Find where the given text appears and provide that cell's center as [X, Y] coordinate. 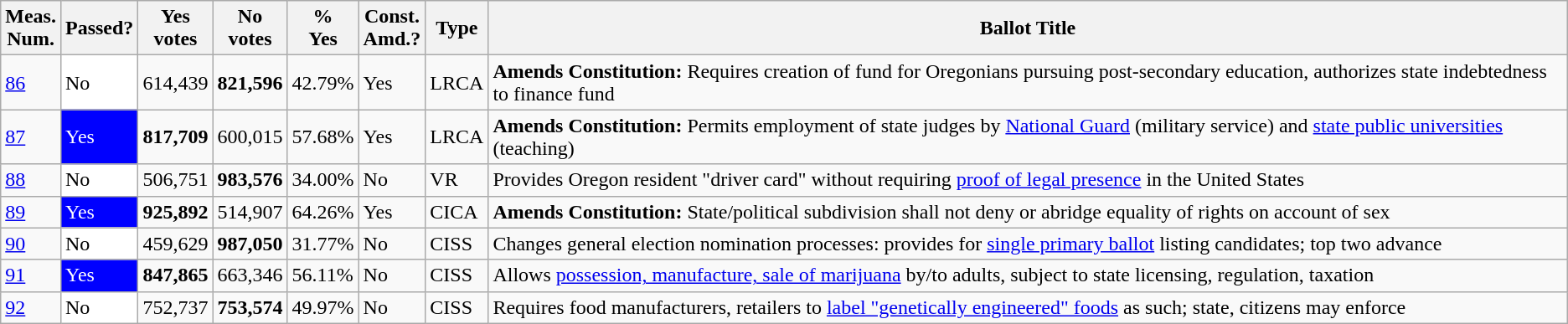
Changes general election nomination processes: provides for single primary ballot listing candidates; top two advance [1028, 244]
459,629 [176, 244]
753,574 [250, 307]
Type [457, 28]
Novotes [250, 28]
90 [31, 244]
64.26% [323, 212]
86 [31, 82]
34.00% [323, 180]
Amends Constitution: Requires creation of fund for Oregonians pursuing post-secondary education, authorizes state indebtedness to finance fund [1028, 82]
987,050 [250, 244]
Const.Amd.? [392, 28]
31.77% [323, 244]
925,892 [176, 212]
Ballot Title [1028, 28]
514,907 [250, 212]
%Yes [323, 28]
56.11% [323, 275]
614,439 [176, 82]
817,709 [176, 137]
847,865 [176, 275]
42.79% [323, 82]
89 [31, 212]
600,015 [250, 137]
49.97% [323, 307]
Yesvotes [176, 28]
983,576 [250, 180]
VR [457, 180]
88 [31, 180]
663,346 [250, 275]
92 [31, 307]
Amends Constitution: Permits employment of state judges by National Guard (military service) and state public universities (teaching) [1028, 137]
87 [31, 137]
Amends Constitution: State/political subdivision shall not deny or abridge equality of rights on account of sex [1028, 212]
Provides Oregon resident "driver card" without requiring proof of legal presence in the United States [1028, 180]
Allows possession, manufacture, sale of marijuana by/to adults, subject to state licensing, regulation, taxation [1028, 275]
91 [31, 275]
CICA [457, 212]
506,751 [176, 180]
Requires food manufacturers, retailers to label "genetically engineered" foods as such; state, citizens may enforce [1028, 307]
Passed? [99, 28]
Meas.Num. [31, 28]
821,596 [250, 82]
57.68% [323, 137]
752,737 [176, 307]
